Determine the (x, y) coordinate at the center of the cell enclosing the given text.  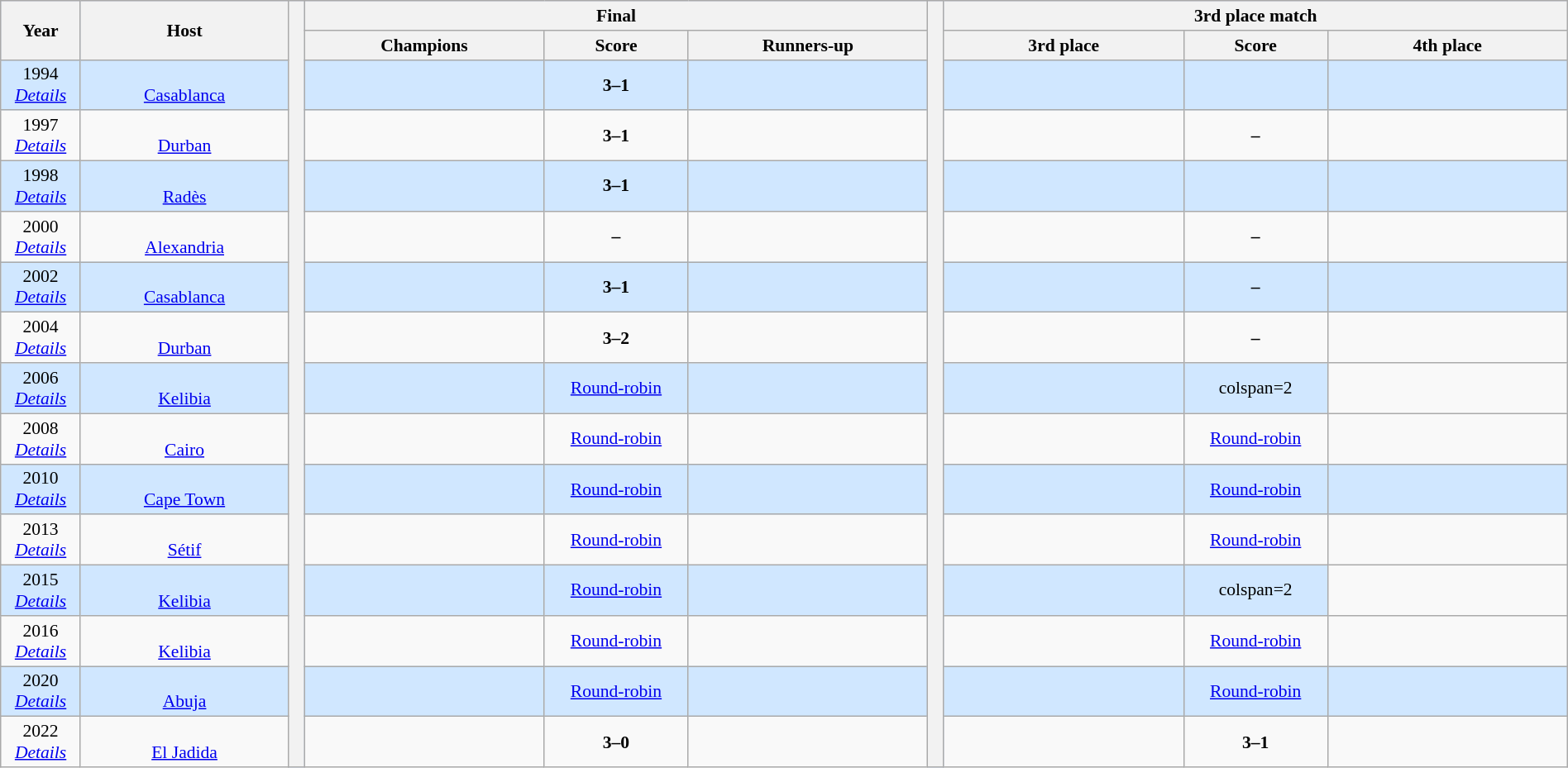
Sétif (184, 541)
1994Details (41, 84)
2015Details (41, 590)
Champions (424, 45)
2020Details (41, 691)
2006Details (41, 389)
3–2 (616, 337)
Final (616, 16)
2022Details (41, 742)
Cape Town (184, 489)
Abuja (184, 691)
Cairo (184, 438)
2016Details (41, 642)
2008Details (41, 438)
Year (41, 30)
El Jadida (184, 742)
3rd place match (1255, 16)
2013Details (41, 541)
3–0 (616, 742)
4th place (1447, 45)
2000Details (41, 236)
Host (184, 30)
3rd place (1064, 45)
Radès (184, 187)
2010Details (41, 489)
1998Details (41, 187)
Alexandria (184, 236)
1997Details (41, 136)
Runners-up (808, 45)
2004Details (41, 337)
2002Details (41, 288)
